Find where the given text appears and provide that cell's center as (X, Y) coordinate. 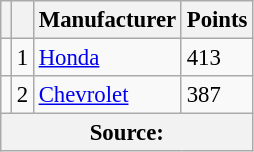
413 (216, 58)
Manufacturer (107, 20)
Chevrolet (107, 95)
1 (22, 58)
Honda (107, 58)
387 (216, 95)
2 (22, 95)
Points (216, 20)
Source: (127, 133)
